Output the [x, y] coordinate of the center of the cell containing the given text.  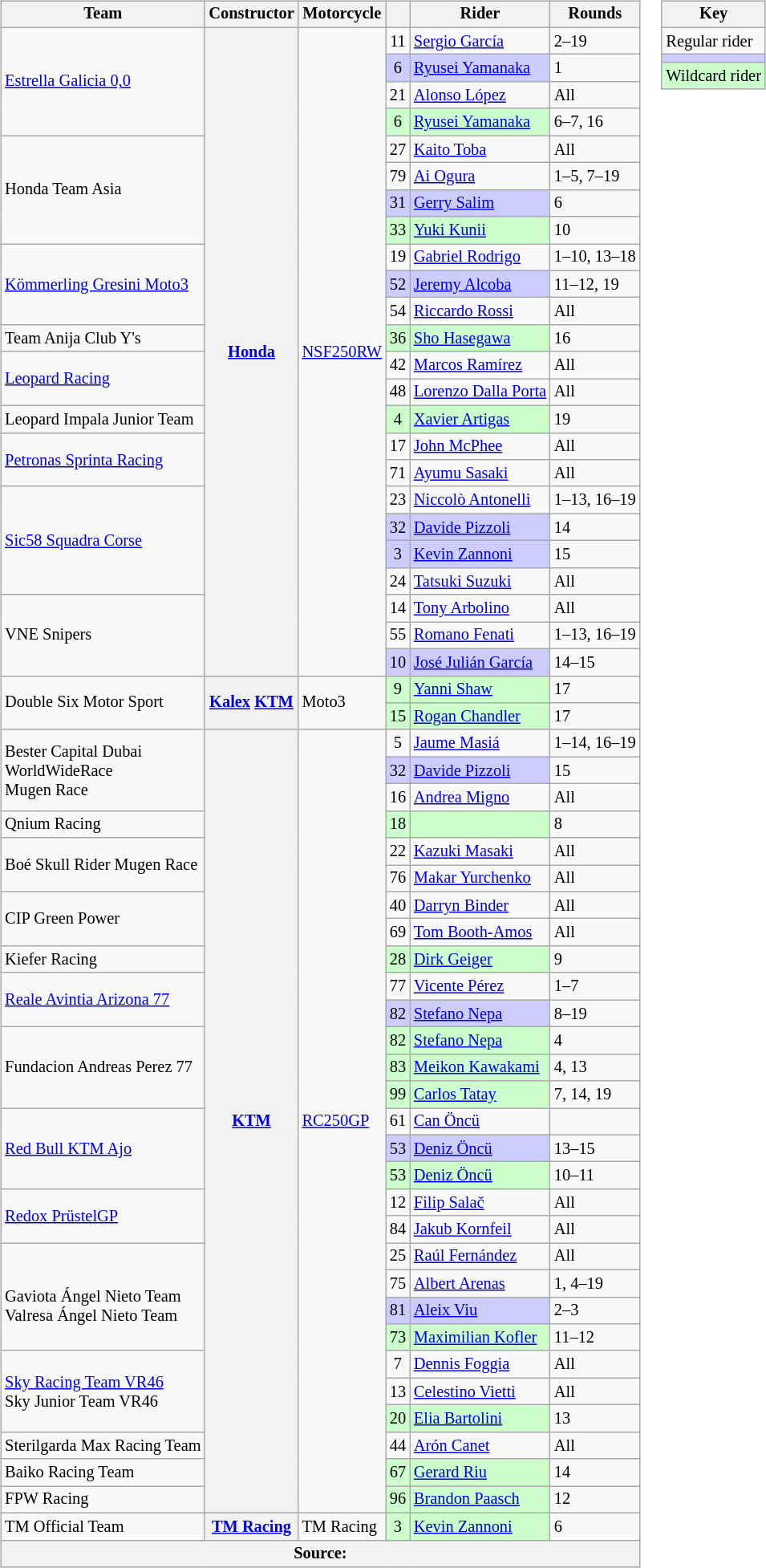
54 [398, 311]
Jeremy Alcoba [480, 284]
1–7 [595, 986]
11–12 [595, 1338]
1–5, 7–19 [595, 177]
36 [398, 339]
1, 4–19 [595, 1283]
Sho Hasegawa [480, 339]
79 [398, 177]
2–3 [595, 1310]
18 [398, 824]
Arón Canet [480, 1445]
69 [398, 932]
Rounds [595, 14]
7 [398, 1364]
Yanni Shaw [480, 689]
5 [398, 743]
83 [398, 1067]
11–12, 19 [595, 284]
Red Bull KTM Ajo [103, 1149]
Brandon Paasch [480, 1500]
25 [398, 1257]
Darryn Binder [480, 905]
10–11 [595, 1176]
21 [398, 95]
Carlos Tatay [480, 1095]
Kaito Toba [480, 149]
Kömmerling Gresini Moto3 [103, 284]
Tatsuki Suzuki [480, 581]
Rogan Chandler [480, 717]
VNE Snipers [103, 636]
14–15 [595, 662]
Ai Ogura [480, 177]
Can Öncü [480, 1122]
48 [398, 392]
Leopard Racing [103, 379]
KTM [251, 1121]
40 [398, 905]
Gerard Riu [480, 1473]
Ayumu Sasaki [480, 473]
81 [398, 1310]
73 [398, 1338]
Meikon Kawakami [480, 1067]
Leopard Impala Junior Team [103, 419]
Kazuki Masaki [480, 851]
33 [398, 230]
75 [398, 1283]
22 [398, 851]
Dennis Foggia [480, 1364]
76 [398, 879]
TM Official Team [103, 1526]
CIP Green Power [103, 918]
Wildcard rider [713, 76]
67 [398, 1473]
Tony Arbolino [480, 608]
96 [398, 1500]
Source: [320, 1554]
Sic58 Squadra Corse [103, 541]
Key [713, 14]
Niccolò Antonelli [480, 500]
Team Anija Club Y's [103, 339]
77 [398, 986]
Constructor [251, 14]
7, 14, 19 [595, 1095]
Redox PrüstelGP [103, 1217]
Moto3 [342, 703]
61 [398, 1122]
28 [398, 960]
84 [398, 1229]
Boé Skull Rider Mugen Race [103, 865]
Qnium Racing [103, 824]
Motorcycle [342, 14]
Baiko Racing Team [103, 1473]
4, 13 [595, 1067]
8 [595, 824]
Celestino Vietti [480, 1391]
Estrella Galicia 0,0 [103, 82]
Marcos Ramírez [480, 365]
Sky Racing Team VR46 Sky Junior Team VR46 [103, 1391]
31 [398, 203]
Fundacion Andreas Perez 77 [103, 1067]
44 [398, 1445]
71 [398, 473]
Double Six Motor Sport [103, 703]
Yuki Kunii [480, 230]
NSF250RW [342, 351]
Andrea Migno [480, 798]
Team [103, 14]
Honda [251, 351]
55 [398, 636]
Tom Booth-Amos [480, 932]
Regular rider [713, 41]
Albert Arenas [480, 1283]
Elia Bartolini [480, 1419]
27 [398, 149]
Sergio García [480, 41]
Bester Capital Dubai WorldWideRace Mugen Race [103, 770]
Filip Salač [480, 1203]
Raúl Fernández [480, 1257]
1–14, 16–19 [595, 743]
99 [398, 1095]
Jaume Masiá [480, 743]
Vicente Pérez [480, 986]
Kiefer Racing [103, 960]
Rider [480, 14]
42 [398, 365]
RC250GP [342, 1121]
11 [398, 41]
Maximilian Kofler [480, 1338]
FPW Racing [103, 1500]
Riccardo Rossi [480, 311]
Gaviota Ángel Nieto Team Valresa Ángel Nieto Team [103, 1297]
Kalex KTM [251, 703]
Lorenzo Dalla Porta [480, 392]
Gerry Salim [480, 203]
23 [398, 500]
Romano Fenati [480, 636]
Dirk Geiger [480, 960]
1–10, 13–18 [595, 258]
Petronas Sprinta Racing [103, 459]
Honda Team Asia [103, 189]
8–19 [595, 1014]
John McPhee [480, 446]
Makar Yurchenko [480, 879]
24 [398, 581]
20 [398, 1419]
Gabriel Rodrigo [480, 258]
Jakub Kornfeil [480, 1229]
52 [398, 284]
Sterilgarda Max Racing Team [103, 1445]
Aleix Viu [480, 1310]
6–7, 16 [595, 122]
Alonso López [480, 95]
13–15 [595, 1148]
2–19 [595, 41]
1 [595, 68]
José Julián García [480, 662]
Xavier Artigas [480, 419]
Reale Avintia Arizona 77 [103, 1000]
